Return [x, y] of the center of cell containing provided text 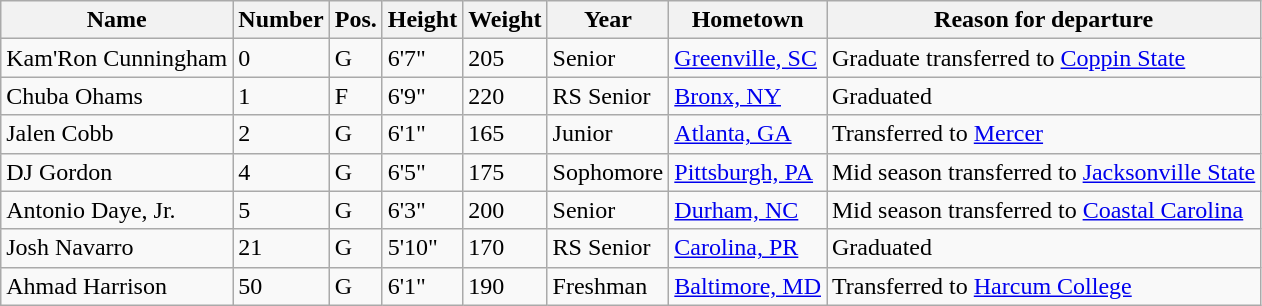
6'5" [422, 172]
Weight [505, 20]
DJ Gordon [117, 172]
Pittsburgh, PA [748, 172]
Transferred to Mercer [1043, 134]
Ahmad Harrison [117, 286]
Freshman [608, 286]
F [356, 96]
6'7" [422, 58]
Graduate transferred to Coppin State [1043, 58]
Mid season transferred to Coastal Carolina [1043, 210]
165 [505, 134]
Name [117, 20]
205 [505, 58]
Sophomore [608, 172]
Baltimore, MD [748, 286]
175 [505, 172]
Josh Navarro [117, 248]
4 [281, 172]
1 [281, 96]
2 [281, 134]
Jalen Cobb [117, 134]
5 [281, 210]
Number [281, 20]
5'10" [422, 248]
0 [281, 58]
Durham, NC [748, 210]
Transferred to Harcum College [1043, 286]
170 [505, 248]
Atlanta, GA [748, 134]
Kam'Ron Cunningham [117, 58]
Year [608, 20]
6'3" [422, 210]
190 [505, 286]
Antonio Daye, Jr. [117, 210]
50 [281, 286]
Pos. [356, 20]
21 [281, 248]
Junior [608, 134]
6'9" [422, 96]
Reason for departure [1043, 20]
200 [505, 210]
Chuba Ohams [117, 96]
Greenville, SC [748, 58]
Mid season transferred to Jacksonville State [1043, 172]
Carolina, PR [748, 248]
Bronx, NY [748, 96]
Height [422, 20]
220 [505, 96]
Hometown [748, 20]
